Pinpoint the cell where the given text exists, returning its (X, Y) midpoint coordinate. 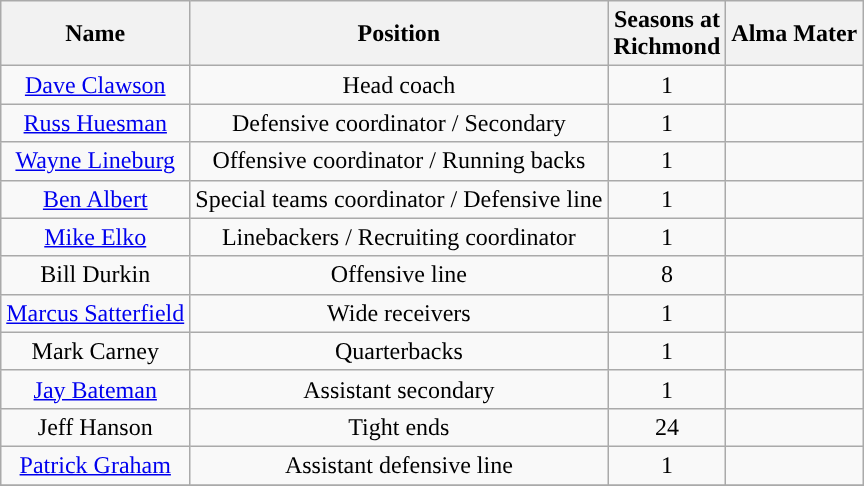
Patrick Graham (96, 465)
8 (667, 275)
Marcus Satterfield (96, 313)
Linebackers / Recruiting coordinator (399, 237)
Mark Carney (96, 351)
Alma Mater (794, 34)
Bill Durkin (96, 275)
Tight ends (399, 427)
Assistant secondary (399, 389)
Ben Albert (96, 199)
Jeff Hanson (96, 427)
Special teams coordinator / Defensive line (399, 199)
Wide receivers (399, 313)
Name (96, 34)
Position (399, 34)
Seasons at Richmond (667, 34)
Mike Elko (96, 237)
Russ Huesman (96, 123)
Jay Bateman (96, 389)
Quarterbacks (399, 351)
Offensive line (399, 275)
Assistant defensive line (399, 465)
Dave Clawson (96, 85)
Head coach (399, 85)
24 (667, 427)
Defensive coordinator / Secondary (399, 123)
Wayne Lineburg (96, 161)
Offensive coordinator / Running backs (399, 161)
